Scan for the cell matching the given text and deliver its (x, y) coordinate at center. 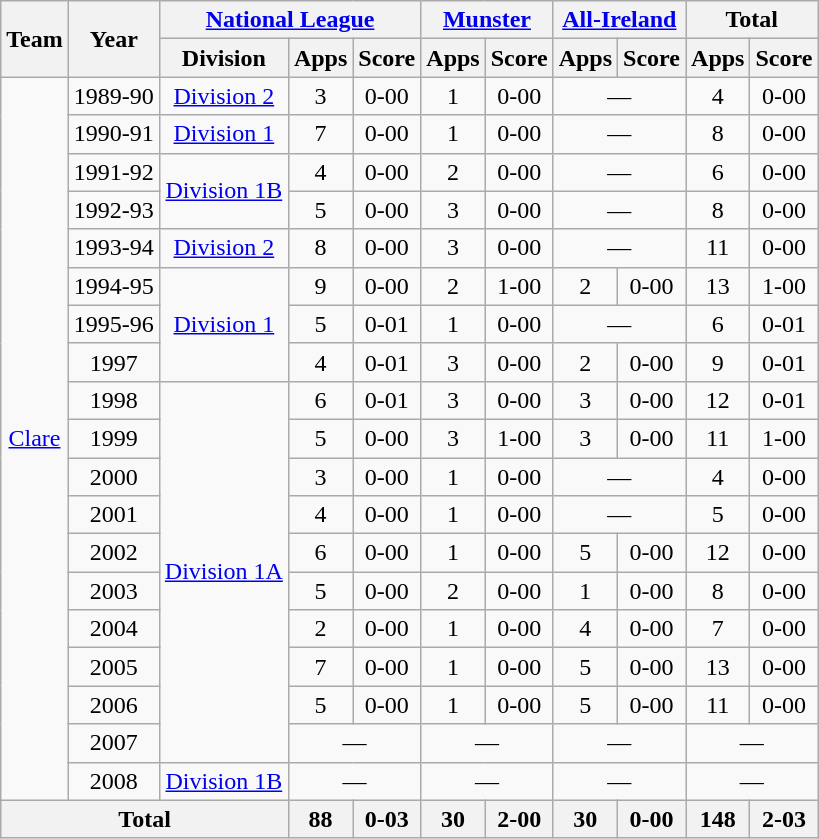
2-00 (519, 819)
Munster (487, 20)
1991-92 (114, 172)
148 (718, 819)
All-Ireland (619, 20)
1997 (114, 362)
Division 1A (224, 572)
0-03 (387, 819)
2003 (114, 591)
2005 (114, 667)
1992-93 (114, 210)
1995-96 (114, 324)
National League (290, 20)
1999 (114, 438)
88 (320, 819)
2006 (114, 705)
Team (35, 39)
Year (114, 39)
1994-95 (114, 286)
1990-91 (114, 134)
2008 (114, 781)
Clare (35, 438)
2001 (114, 515)
1993-94 (114, 248)
2004 (114, 629)
2002 (114, 553)
Division (224, 58)
1989-90 (114, 96)
1998 (114, 400)
2000 (114, 477)
2007 (114, 743)
2-03 (784, 819)
